Locate the cell with the specified text and output its [x, y] center coordinate. 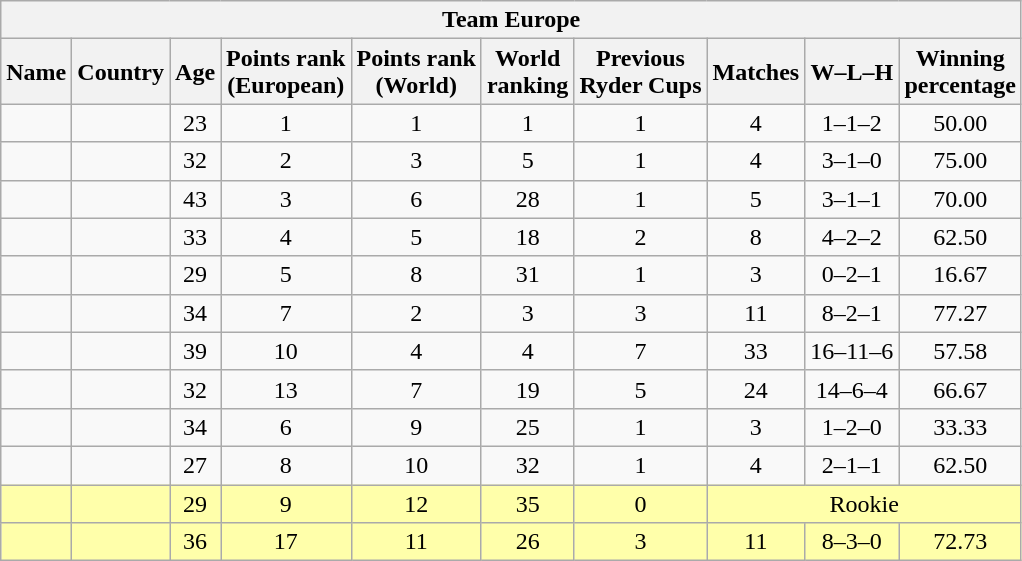
1–2–0 [852, 427]
17 [286, 542]
33.33 [960, 427]
35 [527, 503]
66.67 [960, 389]
Name [36, 72]
Age [196, 72]
Rookie [864, 503]
19 [527, 389]
0–2–1 [852, 275]
72.73 [960, 542]
24 [756, 389]
Team Europe [512, 20]
4–2–2 [852, 237]
31 [527, 275]
75.00 [960, 161]
12 [416, 503]
25 [527, 427]
14–6–4 [852, 389]
Matches [756, 72]
26 [527, 542]
39 [196, 351]
16.67 [960, 275]
Points rank(World) [416, 72]
57.58 [960, 351]
8–2–1 [852, 313]
27 [196, 465]
1–1–2 [852, 123]
18 [527, 237]
36 [196, 542]
Worldranking [527, 72]
8–3–0 [852, 542]
23 [196, 123]
28 [527, 199]
16–11–6 [852, 351]
Winningpercentage [960, 72]
70.00 [960, 199]
PreviousRyder Cups [640, 72]
50.00 [960, 123]
2–1–1 [852, 465]
77.27 [960, 313]
W–L–H [852, 72]
Points rank(European) [286, 72]
43 [196, 199]
3–1–0 [852, 161]
0 [640, 503]
3–1–1 [852, 199]
Country [121, 72]
13 [286, 389]
